Search for the cell housing the specified text and yield its (X, Y) center coordinate. 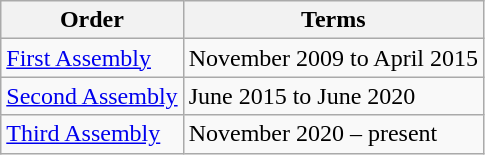
June 2015 to June 2020 (333, 96)
Order (92, 20)
November 2020 – present (333, 134)
First Assembly (92, 58)
November 2009 to April 2015 (333, 58)
Terms (333, 20)
Second Assembly (92, 96)
Third Assembly (92, 134)
